Capture the cell that displays the provided text and extract its [x, y] central coordinate. 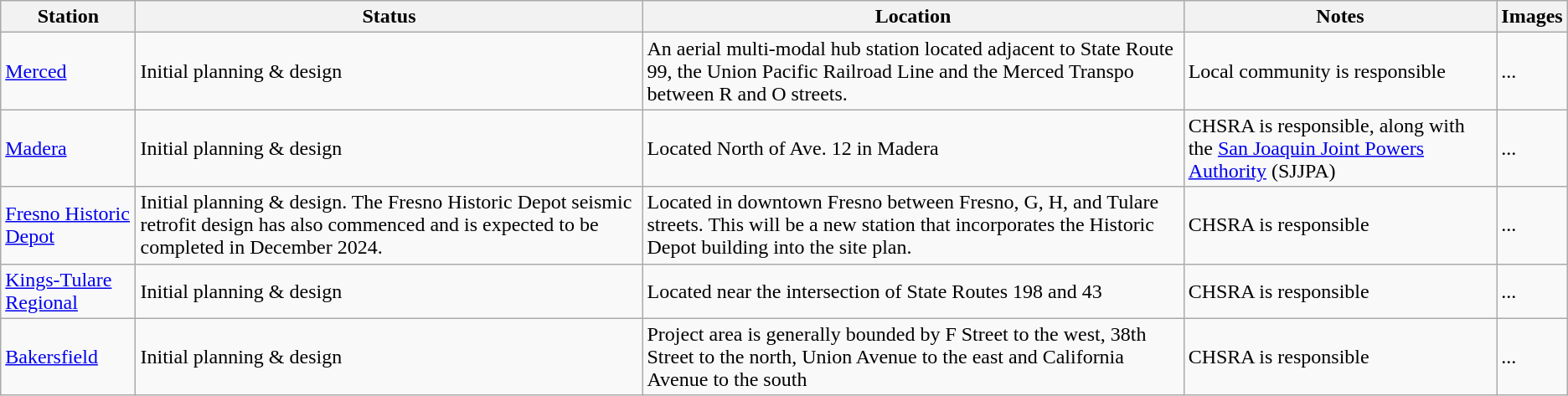
Bakersfield [69, 357]
Fresno Historic Depot [69, 225]
Initial planning & design. The Fresno Historic Depot seismic retrofit design has also commenced and is expected to be completed in December 2024. [389, 225]
Located North of Ave. 12 in Madera [913, 148]
Kings-Tulare Regional [69, 291]
CHSRA is responsible, along with the San Joaquin Joint Powers Authority (SJJPA) [1340, 148]
Notes [1340, 17]
Located near the intersection of State Routes 198 and 43 [913, 291]
Status [389, 17]
An aerial multi-modal hub station located adjacent to State Route 99, the Union Pacific Railroad Line and the Merced Transpo between R and O streets. [913, 71]
Images [1532, 17]
Madera [69, 148]
Merced [69, 71]
Project area is generally bounded by F Street to the west, 38th Street to the north, Union Avenue to the east and California Avenue to the south [913, 357]
Local community is responsible [1340, 71]
Station [69, 17]
Location [913, 17]
